Find where the given text appears and provide that cell's center as (X, Y) coordinate. 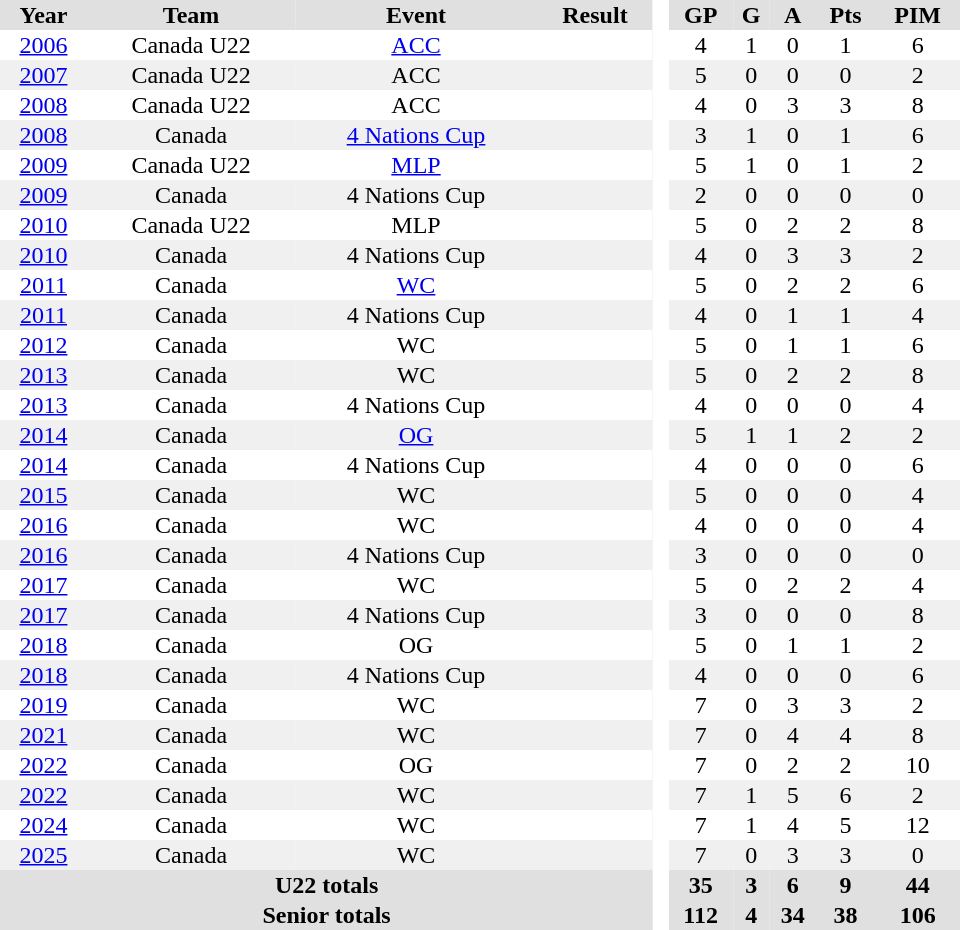
U22 totals (326, 885)
Year (44, 15)
Team (191, 15)
2025 (44, 855)
G (752, 15)
38 (846, 915)
35 (701, 885)
GP (701, 15)
9 (846, 885)
Event (416, 15)
Pts (846, 15)
A (793, 15)
12 (918, 825)
2006 (44, 45)
44 (918, 885)
2021 (44, 735)
2019 (44, 705)
112 (701, 915)
2012 (44, 345)
Senior totals (326, 915)
2015 (44, 495)
34 (793, 915)
PIM (918, 15)
10 (918, 765)
106 (918, 915)
2007 (44, 75)
Result (595, 15)
2024 (44, 825)
